Pinpoint the cell where the given text exists, returning its [X, Y] midpoint coordinate. 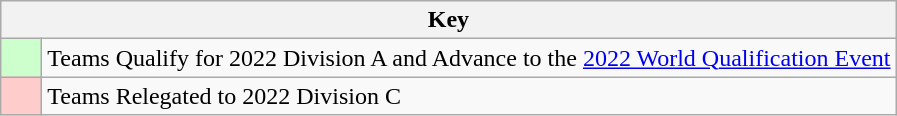
Teams Relegated to 2022 Division C [469, 96]
Teams Qualify for 2022 Division A and Advance to the 2022 World Qualification Event [469, 58]
Key [448, 20]
